For the text-containing cell, return its midpoint in [X, Y] coordinate format. 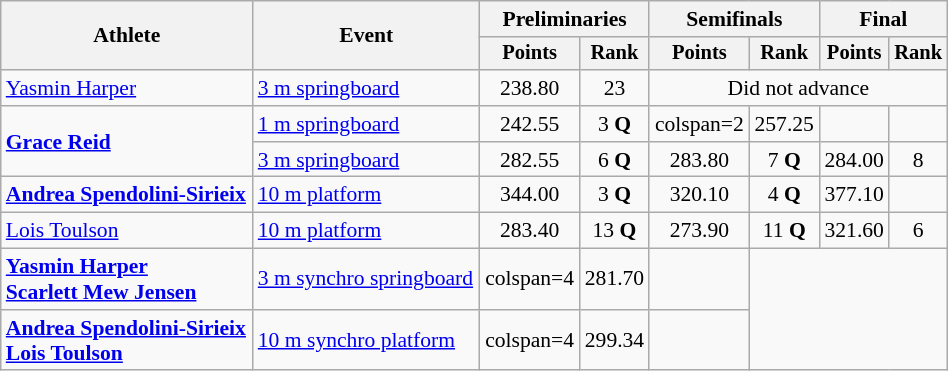
Andrea Spendolini-Sirieix [127, 195]
Athlete [127, 36]
4 Q [784, 195]
6 [918, 231]
10 m synchro platform [366, 340]
281.70 [614, 280]
344.00 [530, 195]
13 Q [614, 231]
Semifinals [734, 19]
257.25 [784, 124]
Lois Toulson [127, 231]
299.34 [614, 340]
238.80 [530, 88]
377.10 [854, 195]
Yasmin Harper [127, 88]
282.55 [530, 160]
Yasmin Harper Scarlett Mew Jensen [127, 280]
23 [614, 88]
242.55 [530, 124]
11 Q [784, 231]
320.10 [699, 195]
Preliminaries [565, 19]
Andrea Spendolini-Sirieix Lois Toulson [127, 340]
Event [366, 36]
Did not advance [798, 88]
284.00 [854, 160]
colspan=2 [699, 124]
1 m springboard [366, 124]
273.90 [699, 231]
7 Q [784, 160]
Grace Reid [127, 142]
283.40 [530, 231]
283.80 [699, 160]
321.60 [854, 231]
3 m synchro springboard [366, 280]
Final [883, 19]
6 Q [614, 160]
8 [918, 160]
